Output the [X, Y] coordinate of the center of the cell containing the given text.  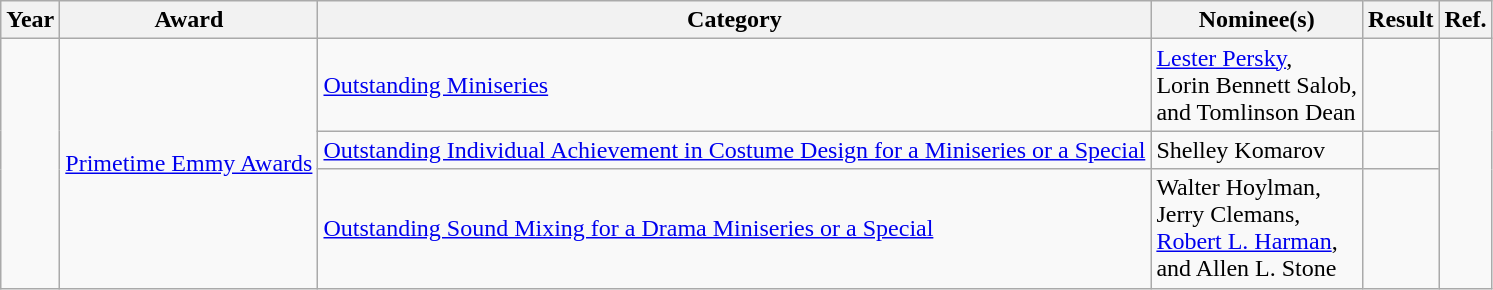
Outstanding Individual Achievement in Costume Design for a Miniseries or a Special [734, 150]
Primetime Emmy Awards [189, 164]
Year [30, 20]
Shelley Komarov [1257, 150]
Outstanding Miniseries [734, 85]
Outstanding Sound Mixing for a Drama Miniseries or a Special [734, 228]
Walter Hoylman, Jerry Clemans, Robert L. Harman, and Allen L. Stone [1257, 228]
Result [1401, 20]
Category [734, 20]
Nominee(s) [1257, 20]
Award [189, 20]
Ref. [1466, 20]
Lester Persky, Lorin Bennett Salob, and Tomlinson Dean [1257, 85]
